Search for the cell housing the specified text and yield its (x, y) center coordinate. 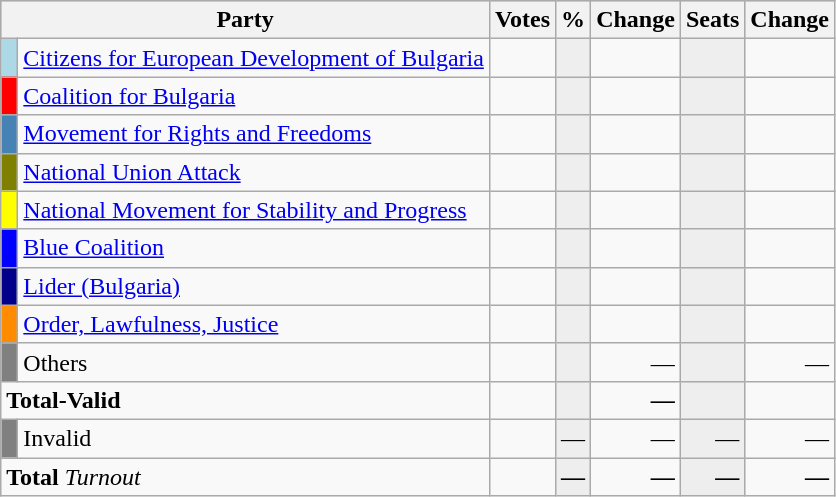
Others (254, 362)
Coalition for Bulgaria (254, 96)
Citizens for European Development of Bulgaria (254, 58)
National Union Attack (254, 172)
Order, Lawfulness, Justice (254, 324)
Lider (Bulgaria) (254, 286)
Invalid (254, 438)
Movement for Rights and Freedoms (254, 134)
Seats (712, 20)
National Movement for Stability and Progress (254, 210)
Blue Coalition (254, 248)
Party (246, 20)
Total Turnout (246, 477)
Votes (522, 20)
% (574, 20)
Total-Valid (246, 400)
